For the text-containing cell, return its midpoint in [x, y] coordinate format. 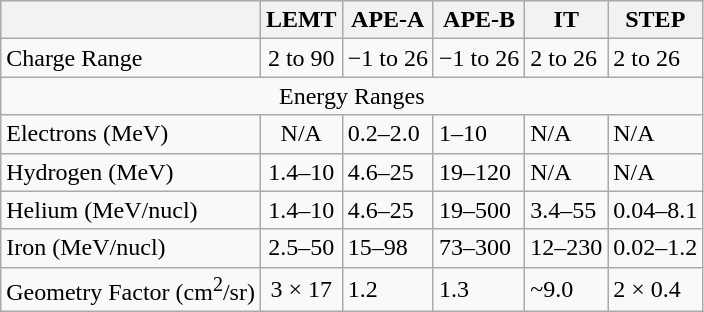
Geometry Factor (cm2/sr) [131, 290]
Iron (MeV/nucl) [131, 248]
19–500 [478, 210]
Energy Ranges [352, 96]
12–230 [566, 248]
0.02–1.2 [656, 248]
3.4–55 [566, 210]
2 × 0.4 [656, 290]
IT [566, 20]
Electrons (MeV) [131, 134]
LEMT [301, 20]
0.04–8.1 [656, 210]
15–98 [388, 248]
0.2–2.0 [388, 134]
Helium (MeV/nucl) [131, 210]
1.2 [388, 290]
1.3 [478, 290]
Charge Range [131, 58]
73–300 [478, 248]
~9.0 [566, 290]
19–120 [478, 172]
2 to 90 [301, 58]
Hydrogen (MeV) [131, 172]
APE-A [388, 20]
1–10 [478, 134]
APE-B [478, 20]
2.5–50 [301, 248]
STEP [656, 20]
3 × 17 [301, 290]
